For the text-containing cell, return its midpoint in (X, Y) coordinate format. 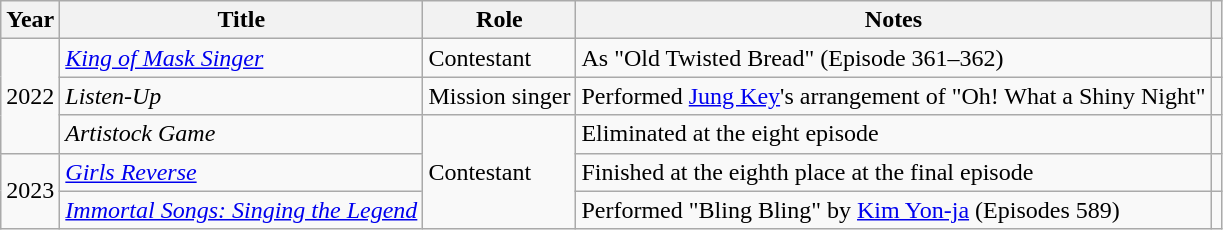
2023 (30, 191)
Performed Jung Key's arrangement of "Oh! What a Shiny Night" (894, 96)
As "Old Twisted Bread" (Episode 361–362) (894, 58)
King of Mask Singer (242, 58)
Girls Reverse (242, 172)
Eliminated at the eight episode (894, 134)
Title (242, 20)
Year (30, 20)
Listen-Up (242, 96)
Immortal Songs: Singing the Legend (242, 210)
Role (500, 20)
Notes (894, 20)
2022 (30, 96)
Performed "Bling Bling" by Kim Yon-ja (Episodes 589) (894, 210)
Mission singer (500, 96)
Finished at the eighth place at the final episode (894, 172)
Artistock Game (242, 134)
